Scan for the cell matching the given text and deliver its (x, y) coordinate at center. 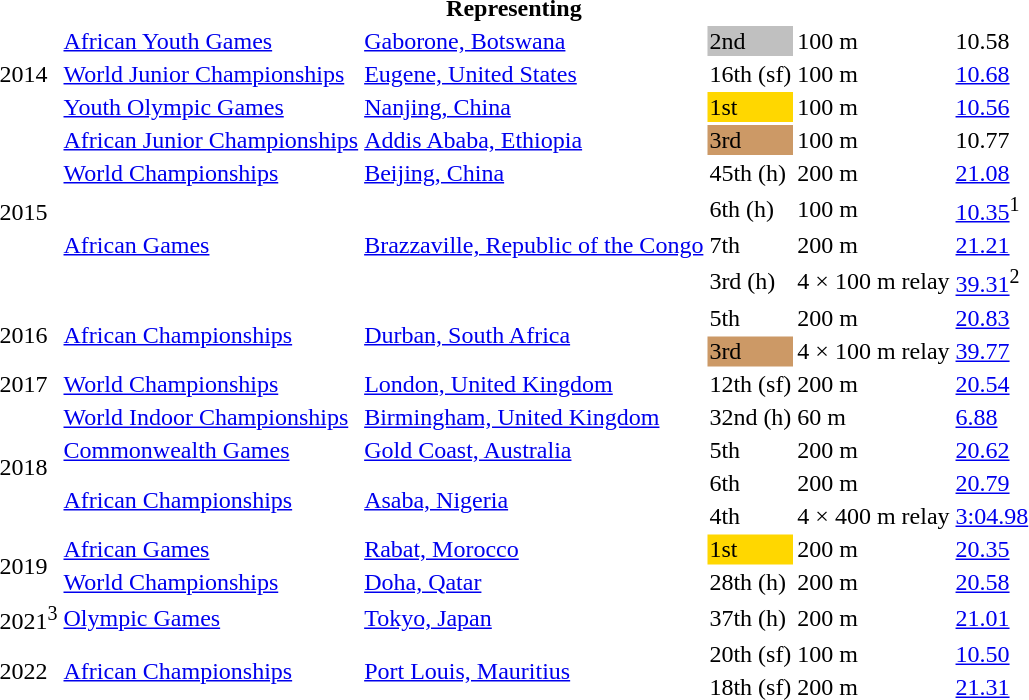
Commonwealth Games (211, 450)
Rabat, Morocco (534, 549)
32nd (h) (750, 417)
6th (750, 483)
45th (h) (750, 173)
Tokyo, Japan (534, 618)
2nd (750, 41)
Doha, Qatar (534, 582)
Asaba, Nigeria (534, 500)
World Junior Championships (211, 74)
Nanjing, China (534, 107)
Gaborone, Botswana (534, 41)
7th (750, 245)
African Junior Championships (211, 140)
World Indoor Championships (211, 417)
Addis Ababa, Ethiopia (534, 140)
Birmingham, United Kingdom (534, 417)
Eugene, United States (534, 74)
4th (750, 516)
6th (h) (750, 209)
London, United Kingdom (534, 384)
16th (sf) (750, 74)
4 × 400 m relay (874, 516)
African Youth Games (211, 41)
3rd (h) (750, 281)
12th (sf) (750, 384)
37th (h) (750, 618)
60 m (874, 417)
Brazzaville, Republic of the Congo (534, 246)
Gold Coast, Australia (534, 450)
Olympic Games (211, 618)
20th (sf) (750, 654)
Youth Olympic Games (211, 107)
28th (h) (750, 582)
Durban, South Africa (534, 334)
Beijing, China (534, 173)
